Output the (x, y) coordinate of the center of the cell containing the given text.  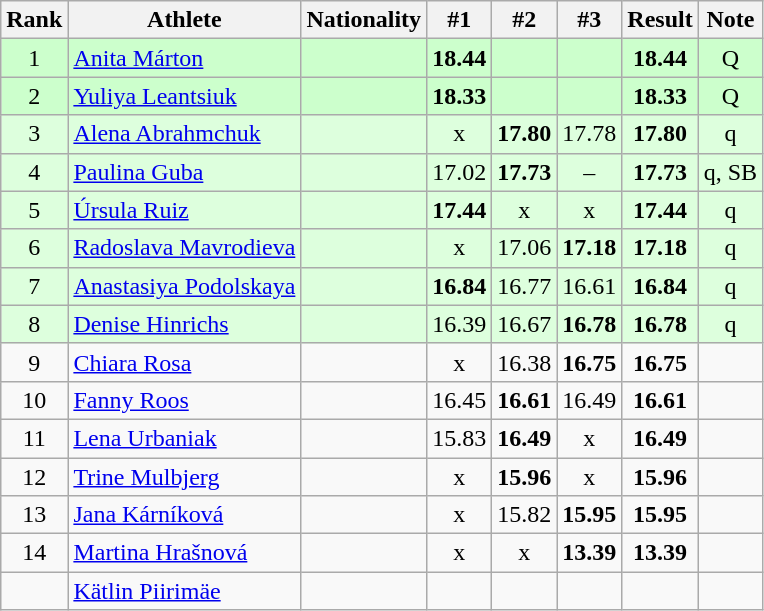
#2 (524, 20)
15.82 (524, 515)
Jana Kárníková (184, 515)
7 (34, 286)
Anita Márton (184, 58)
Paulina Guba (184, 172)
8 (34, 324)
Denise Hinrichs (184, 324)
Kätlin Piirimäe (184, 591)
17.06 (524, 248)
4 (34, 172)
16.67 (524, 324)
16.39 (460, 324)
16.38 (524, 362)
13 (34, 515)
14 (34, 553)
q, SB (730, 172)
9 (34, 362)
Lena Urbaniak (184, 438)
Martina Hrašnová (184, 553)
Trine Mulbjerg (184, 477)
15.83 (460, 438)
5 (34, 210)
Athlete (184, 20)
16.45 (460, 400)
#3 (590, 20)
Chiara Rosa (184, 362)
16.77 (524, 286)
Anastasiya Podolskaya (184, 286)
11 (34, 438)
Nationality (364, 20)
Note (730, 20)
Rank (34, 20)
– (590, 172)
10 (34, 400)
#1 (460, 20)
6 (34, 248)
1 (34, 58)
Yuliya Leantsiuk (184, 96)
17.02 (460, 172)
17.78 (590, 134)
2 (34, 96)
12 (34, 477)
Alena Abrahmchuk (184, 134)
Úrsula Ruiz (184, 210)
Radoslava Mavrodieva (184, 248)
Result (660, 20)
3 (34, 134)
Fanny Roos (184, 400)
